Output the [x, y] coordinate of the center of the cell containing the given text.  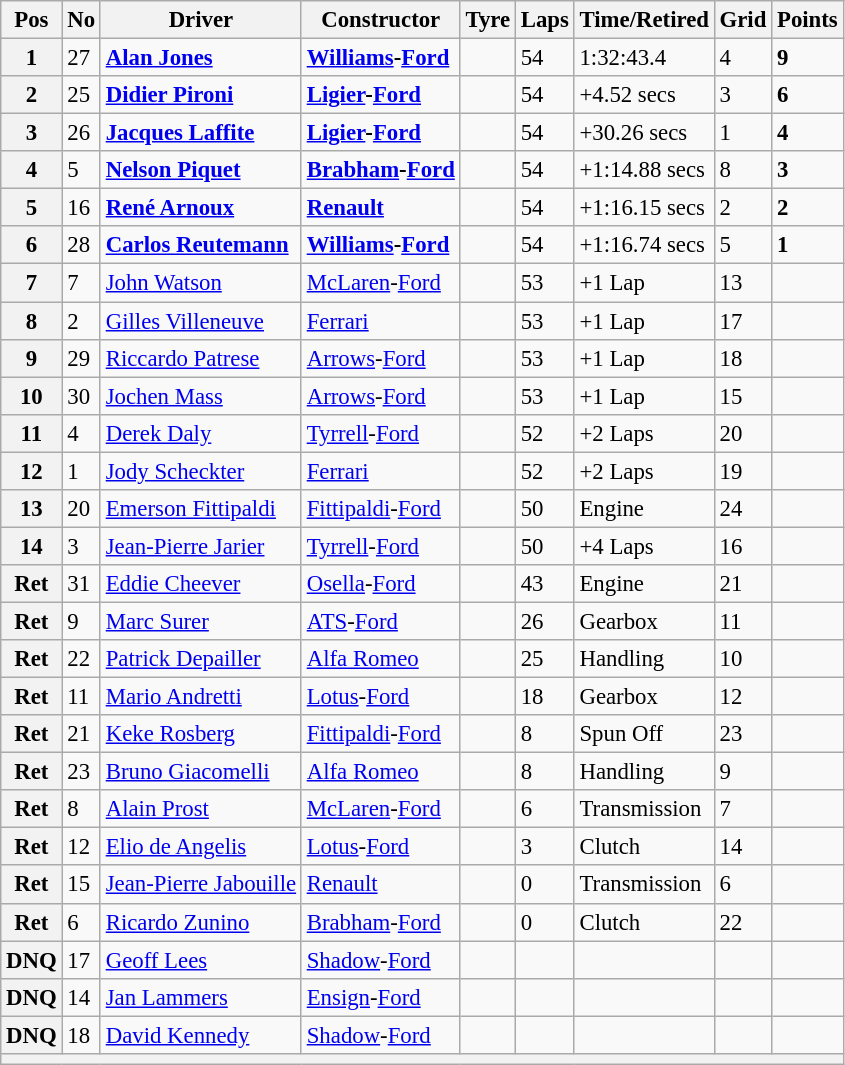
Laps [544, 20]
+4.52 secs [644, 95]
+30.26 secs [644, 133]
Nelson Piquet [200, 170]
Emerson Fittipaldi [200, 509]
Patrick Depailler [200, 659]
Points [808, 20]
43 [544, 584]
Elio de Angelis [200, 847]
1:32:43.4 [644, 58]
Jean-Pierre Jarier [200, 546]
No [81, 20]
David Kennedy [200, 1035]
24 [742, 509]
+4 Laps [644, 546]
+1:16.15 secs [644, 208]
Ricardo Zunino [200, 922]
Jan Lammers [200, 997]
Keke Rosberg [200, 734]
Marc Surer [200, 621]
Osella-Ford [380, 584]
Tyre [488, 20]
27 [81, 58]
Derek Daly [200, 433]
28 [81, 245]
Constructor [380, 20]
19 [742, 471]
ATS-Ford [380, 621]
+1:16.74 secs [644, 245]
Jochen Mass [200, 396]
+1:14.88 secs [644, 170]
Jean-Pierre Jabouille [200, 885]
Alain Prost [200, 809]
Carlos Reutemann [200, 245]
Alan Jones [200, 58]
Bruno Giacomelli [200, 772]
30 [81, 396]
31 [81, 584]
Riccardo Patrese [200, 358]
Jacques Laffite [200, 133]
Spun Off [644, 734]
Pos [32, 20]
Driver [200, 20]
Time/Retired [644, 20]
Grid [742, 20]
Jody Scheckter [200, 471]
Didier Pironi [200, 95]
Gilles Villeneuve [200, 321]
Geoff Lees [200, 960]
Ensign-Ford [380, 997]
John Watson [200, 283]
29 [81, 358]
Mario Andretti [200, 697]
René Arnoux [200, 208]
Eddie Cheever [200, 584]
